Determine the [x, y] coordinate at the center of the cell enclosing the given text.  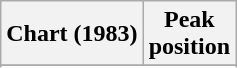
Chart (1983) [72, 34]
Peakposition [189, 34]
